For the text-containing cell, return its midpoint in [X, Y] coordinate format. 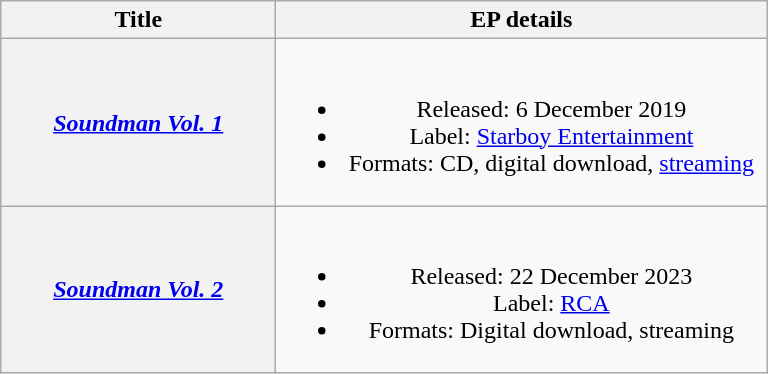
Released: 6 December 2019Label: Starboy EntertainmentFormats: CD, digital download, streaming [522, 122]
EP details [522, 20]
Soundman Vol. 1 [138, 122]
Released: 22 December 2023Label: RCAFormats: Digital download, streaming [522, 290]
Title [138, 20]
Soundman Vol. 2 [138, 290]
